For the text-containing cell, return its midpoint in [x, y] coordinate format. 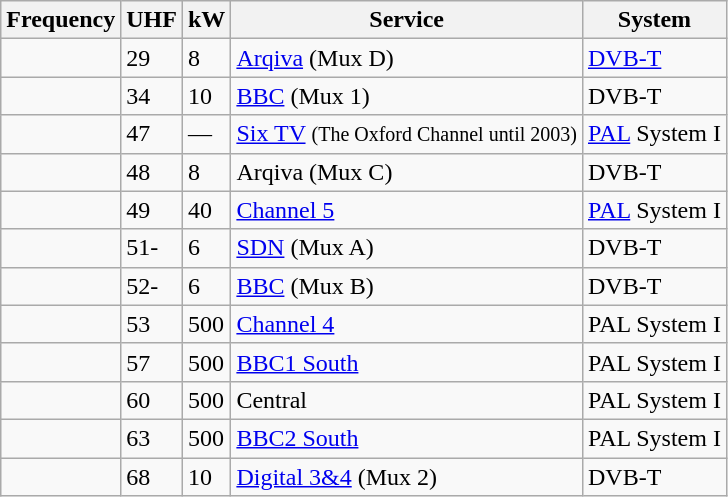
52- [152, 286]
Frequency [61, 20]
57 [152, 362]
Arqiva (Mux D) [407, 58]
34 [152, 96]
63 [152, 438]
System [654, 20]
Six TV (The Oxford Channel until 2003) [407, 134]
48 [152, 172]
60 [152, 400]
BBC (Mux 1) [407, 96]
51- [152, 248]
SDN (Mux A) [407, 248]
BBC1 South [407, 362]
Channel 5 [407, 210]
Channel 4 [407, 324]
BBC (Mux B) [407, 286]
49 [152, 210]
Central [407, 400]
kW [206, 20]
47 [152, 134]
Digital 3&4 (Mux 2) [407, 477]
53 [152, 324]
Arqiva (Mux C) [407, 172]
BBC2 South [407, 438]
29 [152, 58]
68 [152, 477]
Service [407, 20]
UHF [152, 20]
40 [206, 210]
— [206, 134]
